Provide the (X, Y) coordinate of the cell's center where the given text is located.  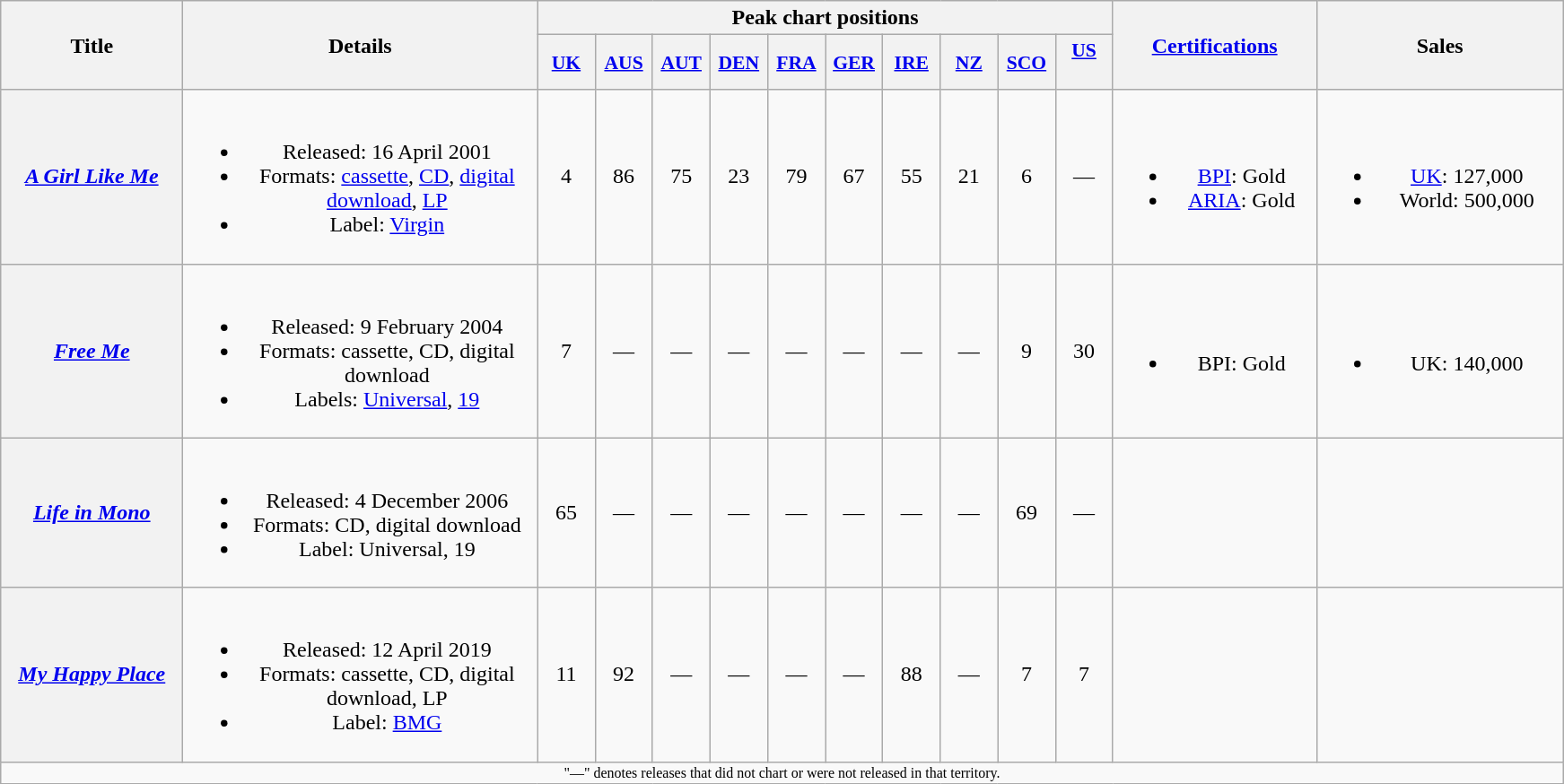
Released: 9 February 2004Formats: cassette, CD, digital downloadLabels: Universal, 19 (361, 351)
DEN (738, 63)
9 (1027, 351)
Certifications (1215, 45)
92 (624, 675)
SCO (1027, 63)
65 (566, 513)
Released: 4 December 2006Formats: CD, digital downloadLabel: Universal, 19 (361, 513)
IRE (912, 63)
US (1084, 63)
Life in Mono (92, 513)
Peak chart positions (826, 18)
AUS (624, 63)
69 (1027, 513)
NZ (969, 63)
4 (566, 177)
86 (624, 177)
79 (796, 177)
Title (92, 45)
Free Me (92, 351)
55 (912, 177)
Details (361, 45)
Released: 16 April 2001Formats: cassette, CD, digital download, LPLabel: Virgin (361, 177)
88 (912, 675)
BPI: GoldARIA: Gold (1215, 177)
A Girl Like Me (92, 177)
75 (681, 177)
FRA (796, 63)
67 (854, 177)
Released: 12 April 2019Formats: cassette, CD, digital download, LPLabel: BMG (361, 675)
Sales (1439, 45)
UK: 127,000World: 500,000 (1439, 177)
AUT (681, 63)
My Happy Place (92, 675)
21 (969, 177)
UK (566, 63)
6 (1027, 177)
23 (738, 177)
BPI: Gold (1215, 351)
11 (566, 675)
30 (1084, 351)
"—" denotes releases that did not chart or were not released in that territory. (782, 772)
GER (854, 63)
UK: 140,000 (1439, 351)
